Scan for the cell matching the given text and deliver its [x, y] coordinate at center. 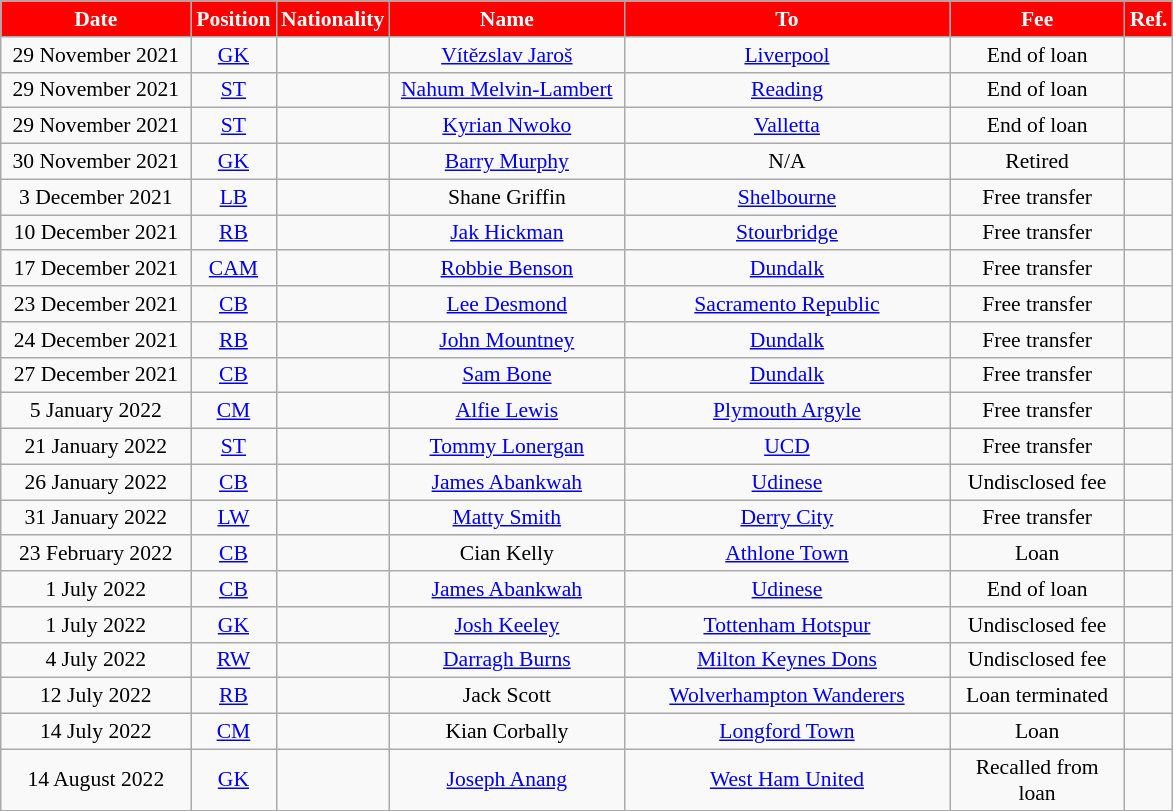
14 July 2022 [96, 732]
Athlone Town [786, 554]
17 December 2021 [96, 269]
Derry City [786, 518]
23 February 2022 [96, 554]
RW [234, 660]
LB [234, 197]
Lee Desmond [506, 304]
Sam Bone [506, 375]
Stourbridge [786, 233]
Kyrian Nwoko [506, 126]
23 December 2021 [96, 304]
LW [234, 518]
Valletta [786, 126]
Nahum Melvin-Lambert [506, 90]
Longford Town [786, 732]
N/A [786, 162]
West Ham United [786, 780]
Darragh Burns [506, 660]
Liverpool [786, 55]
26 January 2022 [96, 482]
UCD [786, 447]
Nationality [332, 19]
Reading [786, 90]
Joseph Anang [506, 780]
3 December 2021 [96, 197]
Matty Smith [506, 518]
To [786, 19]
Sacramento Republic [786, 304]
Vítězslav Jaroš [506, 55]
CAM [234, 269]
Milton Keynes Dons [786, 660]
Fee [1038, 19]
John Mountney [506, 340]
Robbie Benson [506, 269]
31 January 2022 [96, 518]
Retired [1038, 162]
Cian Kelly [506, 554]
Tommy Lonergan [506, 447]
Barry Murphy [506, 162]
Position [234, 19]
12 July 2022 [96, 696]
4 July 2022 [96, 660]
Shane Griffin [506, 197]
Plymouth Argyle [786, 411]
Name [506, 19]
27 December 2021 [96, 375]
24 December 2021 [96, 340]
Alfie Lewis [506, 411]
Kian Corbally [506, 732]
5 January 2022 [96, 411]
Wolverhampton Wanderers [786, 696]
Shelbourne [786, 197]
30 November 2021 [96, 162]
Jak Hickman [506, 233]
Recalled from loan [1038, 780]
Loan terminated [1038, 696]
14 August 2022 [96, 780]
10 December 2021 [96, 233]
Ref. [1149, 19]
Jack Scott [506, 696]
Tottenham Hotspur [786, 625]
Date [96, 19]
Josh Keeley [506, 625]
21 January 2022 [96, 447]
